Extract the (x, y) coordinate from the center of the cell holding the provided text.  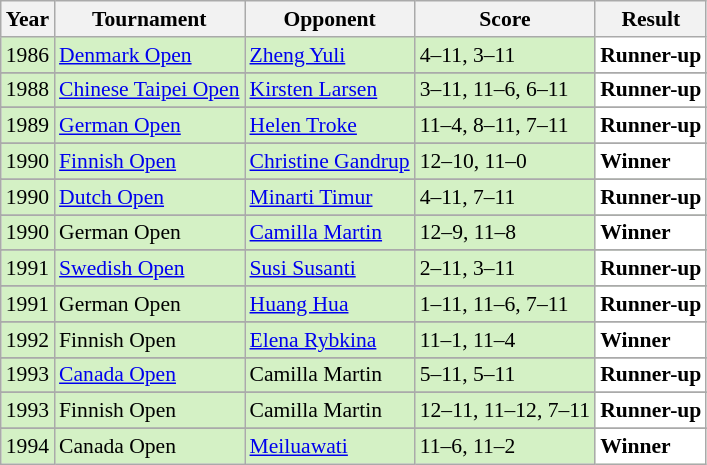
Swedish Open (149, 269)
Elena Rybkina (329, 340)
1994 (28, 447)
Chinese Taipei Open (149, 90)
12–9, 11–8 (505, 233)
1988 (28, 90)
Result (650, 19)
Year (28, 19)
11–1, 11–4 (505, 340)
Zheng Yuli (329, 55)
1986 (28, 55)
3–11, 11–6, 6–11 (505, 90)
Opponent (329, 19)
12–10, 11–0 (505, 162)
Score (505, 19)
Denmark Open (149, 55)
1992 (28, 340)
Tournament (149, 19)
Susi Susanti (329, 269)
1989 (28, 126)
1–11, 11–6, 7–11 (505, 304)
Helen Troke (329, 126)
2–11, 3–11 (505, 269)
5–11, 5–11 (505, 375)
4–11, 3–11 (505, 55)
Kirsten Larsen (329, 90)
Huang Hua (329, 304)
Dutch Open (149, 197)
Meiluawati (329, 447)
11–6, 11–2 (505, 447)
11–4, 8–11, 7–11 (505, 126)
4–11, 7–11 (505, 197)
Christine Gandrup (329, 162)
Minarti Timur (329, 197)
12–11, 11–12, 7–11 (505, 411)
